Pinpoint the cell where the given text exists, returning its [x, y] midpoint coordinate. 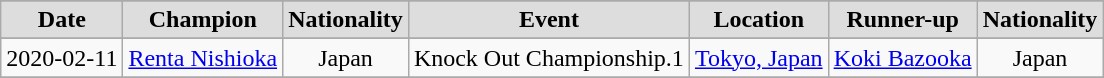
Champion [203, 20]
Date [62, 20]
2020-02-11 [62, 58]
Event [548, 20]
Location [758, 20]
Tokyo, Japan [758, 58]
Runner-up [902, 20]
Koki Bazooka [902, 58]
Renta Nishioka [203, 58]
Knock Out Championship.1 [548, 58]
